Pinpoint the cell where the given text exists, returning its [X, Y] midpoint coordinate. 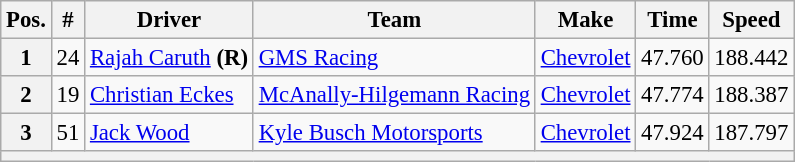
GMS Racing [394, 58]
187.797 [752, 133]
McAnally-Hilgemann Racing [394, 95]
47.774 [672, 95]
Jack Wood [170, 133]
1 [26, 58]
24 [68, 58]
47.760 [672, 58]
Speed [752, 20]
19 [68, 95]
Team [394, 20]
Driver [170, 20]
51 [68, 133]
Rajah Caruth (R) [170, 58]
Christian Eckes [170, 95]
Make [585, 20]
47.924 [672, 133]
# [68, 20]
3 [26, 133]
188.442 [752, 58]
2 [26, 95]
Pos. [26, 20]
Kyle Busch Motorsports [394, 133]
188.387 [752, 95]
Time [672, 20]
